Determine the [X, Y] coordinate at the center of the cell enclosing the given text.  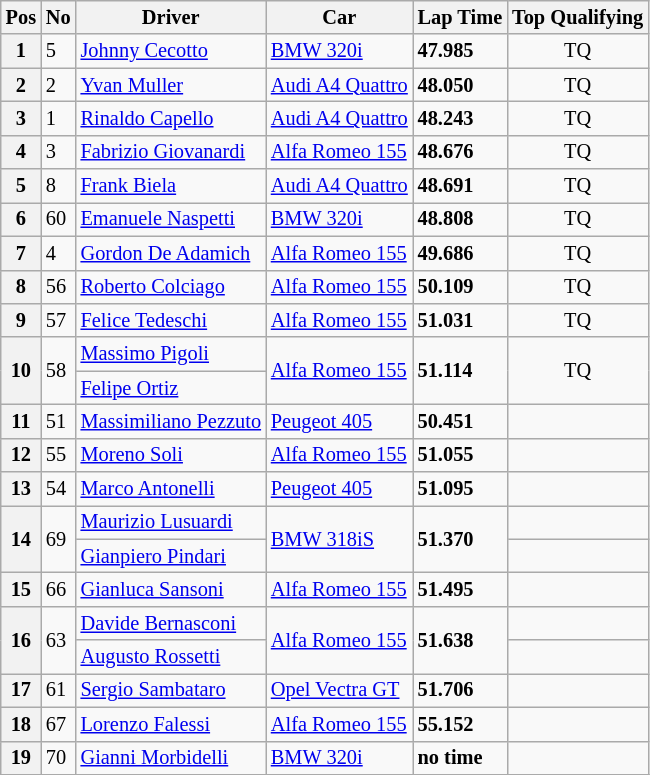
Opel Vectra GT [340, 690]
48.243 [460, 118]
Marco Antonelli [171, 489]
BMW 318iS [340, 538]
Yvan Muller [171, 85]
No [58, 17]
48.676 [460, 152]
50.451 [460, 421]
Gianni Morbidelli [171, 758]
Gordon De Adamich [171, 253]
55 [58, 455]
51.114 [460, 370]
61 [58, 690]
Lap Time [460, 17]
Felipe Ortiz [171, 388]
Driver [171, 17]
69 [58, 538]
54 [58, 489]
70 [58, 758]
67 [58, 724]
18 [21, 724]
10 [21, 370]
51.095 [460, 489]
49.686 [460, 253]
Rinaldo Capello [171, 118]
19 [21, 758]
51 [58, 421]
no time [460, 758]
63 [58, 640]
55.152 [460, 724]
Pos [21, 17]
Moreno Soli [171, 455]
57 [58, 320]
51.031 [460, 320]
Davide Bernasconi [171, 623]
Fabrizio Giovanardi [171, 152]
Car [340, 17]
15 [21, 589]
11 [21, 421]
Augusto Rossetti [171, 657]
60 [58, 219]
48.050 [460, 85]
17 [21, 690]
12 [21, 455]
58 [58, 370]
7 [21, 253]
14 [21, 538]
6 [21, 219]
51.706 [460, 690]
51.055 [460, 455]
47.985 [460, 51]
Emanuele Naspetti [171, 219]
Gianluca Sansoni [171, 589]
Lorenzo Falessi [171, 724]
Frank Biela [171, 186]
13 [21, 489]
Maurizio Lusuardi [171, 522]
48.808 [460, 219]
48.691 [460, 186]
9 [21, 320]
Massimiliano Pezzuto [171, 421]
50.109 [460, 287]
51.370 [460, 538]
16 [21, 640]
Johnny Cecotto [171, 51]
51.638 [460, 640]
Massimo Pigoli [171, 354]
Sergio Sambataro [171, 690]
56 [58, 287]
51.495 [460, 589]
Felice Tedeschi [171, 320]
Top Qualifying [578, 17]
Roberto Colciago [171, 287]
66 [58, 589]
Gianpiero Pindari [171, 556]
